Find where the given text appears and provide that cell's center as [x, y] coordinate. 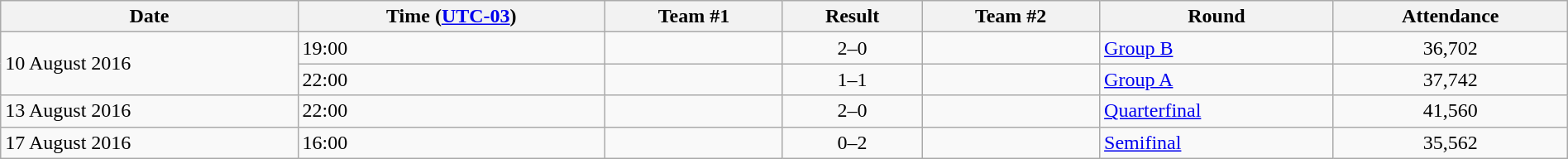
Round [1217, 17]
35,562 [1451, 142]
Time (UTC-03) [452, 17]
1–1 [852, 79]
13 August 2016 [149, 111]
Result [852, 17]
36,702 [1451, 48]
Semifinal [1217, 142]
0–2 [852, 142]
Quarterfinal [1217, 111]
Team #2 [1011, 17]
10 August 2016 [149, 64]
41,560 [1451, 111]
Team #1 [695, 17]
37,742 [1451, 79]
16:00 [452, 142]
Group A [1217, 79]
Attendance [1451, 17]
Date [149, 17]
Group B [1217, 48]
17 August 2016 [149, 142]
19:00 [452, 48]
